Locate the cell with the specified text and output its (x, y) center coordinate. 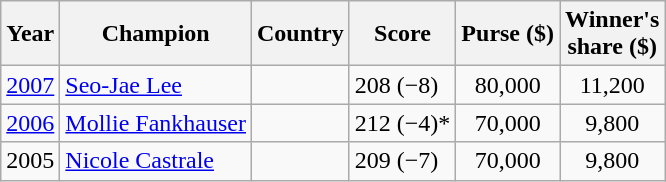
2005 (30, 161)
Champion (156, 34)
Year (30, 34)
209 (−7) (402, 161)
2006 (30, 123)
208 (−8) (402, 85)
Seo-Jae Lee (156, 85)
2007 (30, 85)
Winner'sshare ($) (612, 34)
Mollie Fankhauser (156, 123)
80,000 (508, 85)
212 (−4)* (402, 123)
Score (402, 34)
11,200 (612, 85)
Nicole Castrale (156, 161)
Purse ($) (508, 34)
Country (301, 34)
